Pinpoint the cell where the given text exists, returning its [x, y] midpoint coordinate. 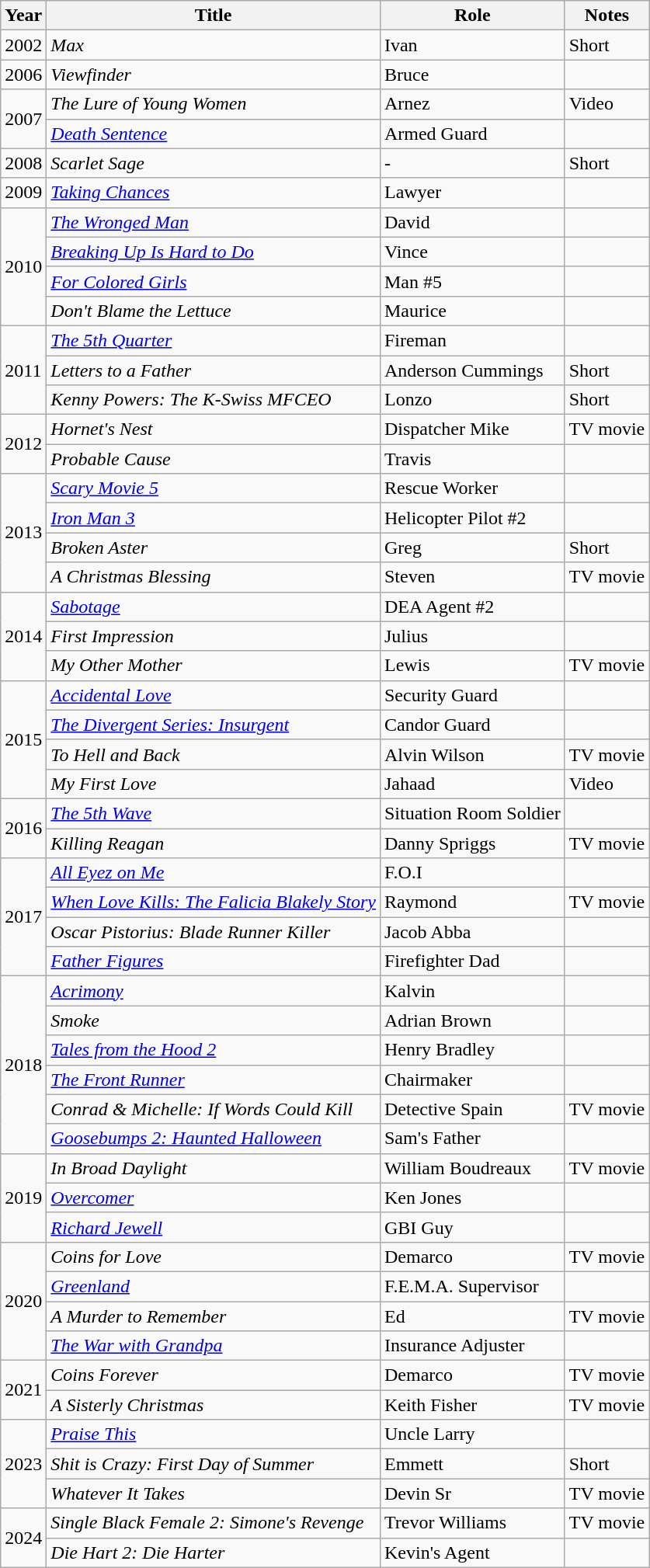
Alvin Wilson [472, 754]
2018 [23, 1065]
2019 [23, 1198]
For Colored Girls [214, 281]
Ivan [472, 45]
Scary Movie 5 [214, 488]
Scarlet Sage [214, 163]
Vince [472, 252]
Uncle Larry [472, 1434]
2002 [23, 45]
Rescue Worker [472, 488]
The 5th Wave [214, 813]
Arnez [472, 104]
Chairmaker [472, 1080]
Situation Room Soldier [472, 813]
The Wronged Man [214, 222]
My First Love [214, 784]
Conrad & Michelle: If Words Could Kill [214, 1109]
Danny Spriggs [472, 843]
Ed [472, 1316]
Insurance Adjuster [472, 1346]
Trevor Williams [472, 1523]
2015 [23, 739]
2006 [23, 75]
2011 [23, 370]
Praise This [214, 1434]
William Boudreaux [472, 1168]
2007 [23, 119]
Coins Forever [214, 1375]
Year [23, 16]
Viewfinder [214, 75]
Lewis [472, 666]
Kalvin [472, 991]
To Hell and Back [214, 754]
2009 [23, 193]
2012 [23, 444]
Coins for Love [214, 1257]
Kevin's Agent [472, 1552]
When Love Kills: The Falicia Blakely Story [214, 902]
Richard Jewell [214, 1227]
In Broad Daylight [214, 1168]
Julius [472, 636]
Tales from the Hood 2 [214, 1050]
Helicopter Pilot #2 [472, 518]
Letters to a Father [214, 370]
Security Guard [472, 695]
Iron Man 3 [214, 518]
A Sisterly Christmas [214, 1405]
Man #5 [472, 281]
Jahaad [472, 784]
Shit is Crazy: First Day of Summer [214, 1464]
Acrimony [214, 991]
2023 [23, 1464]
2010 [23, 266]
Killing Reagan [214, 843]
The Lure of Young Women [214, 104]
Armed Guard [472, 134]
Devin Sr [472, 1493]
DEA Agent #2 [472, 607]
Notes [607, 16]
2013 [23, 533]
Jacob Abba [472, 932]
2008 [23, 163]
Detective Spain [472, 1109]
Henry Bradley [472, 1050]
Hornet's Nest [214, 429]
Raymond [472, 902]
All Eyez on Me [214, 873]
The 5th Quarter [214, 340]
F.O.I [472, 873]
2016 [23, 828]
Greenland [214, 1286]
Steven [472, 577]
Father Figures [214, 961]
David [472, 222]
Title [214, 16]
Smoke [214, 1020]
Kenny Powers: The K-Swiss MFCEO [214, 400]
F.E.M.A. Supervisor [472, 1286]
Lonzo [472, 400]
Broken Aster [214, 548]
Fireman [472, 340]
Accidental Love [214, 695]
A Murder to Remember [214, 1316]
Sam's Father [472, 1139]
Max [214, 45]
Breaking Up Is Hard to Do [214, 252]
Adrian Brown [472, 1020]
Dispatcher Mike [472, 429]
Maurice [472, 311]
Don't Blame the Lettuce [214, 311]
Die Hart 2: Die Harter [214, 1552]
Role [472, 16]
Probable Cause [214, 459]
Anderson Cummings [472, 370]
2017 [23, 917]
Firefighter Dad [472, 961]
A Christmas Blessing [214, 577]
Whatever It Takes [214, 1493]
Lawyer [472, 193]
My Other Mother [214, 666]
Overcomer [214, 1198]
The War with Grandpa [214, 1346]
Travis [472, 459]
2014 [23, 636]
Emmett [472, 1464]
- [472, 163]
Goosebumps 2: Haunted Halloween [214, 1139]
First Impression [214, 636]
Greg [472, 548]
Death Sentence [214, 134]
Oscar Pistorius: Blade Runner Killer [214, 932]
The Front Runner [214, 1080]
2020 [23, 1301]
GBI Guy [472, 1227]
2024 [23, 1538]
Candor Guard [472, 725]
Keith Fisher [472, 1405]
The Divergent Series: Insurgent [214, 725]
Taking Chances [214, 193]
Ken Jones [472, 1198]
Sabotage [214, 607]
2021 [23, 1390]
Single Black Female 2: Simone's Revenge [214, 1523]
Bruce [472, 75]
